Output the [X, Y] coordinate of the center of the cell containing the given text.  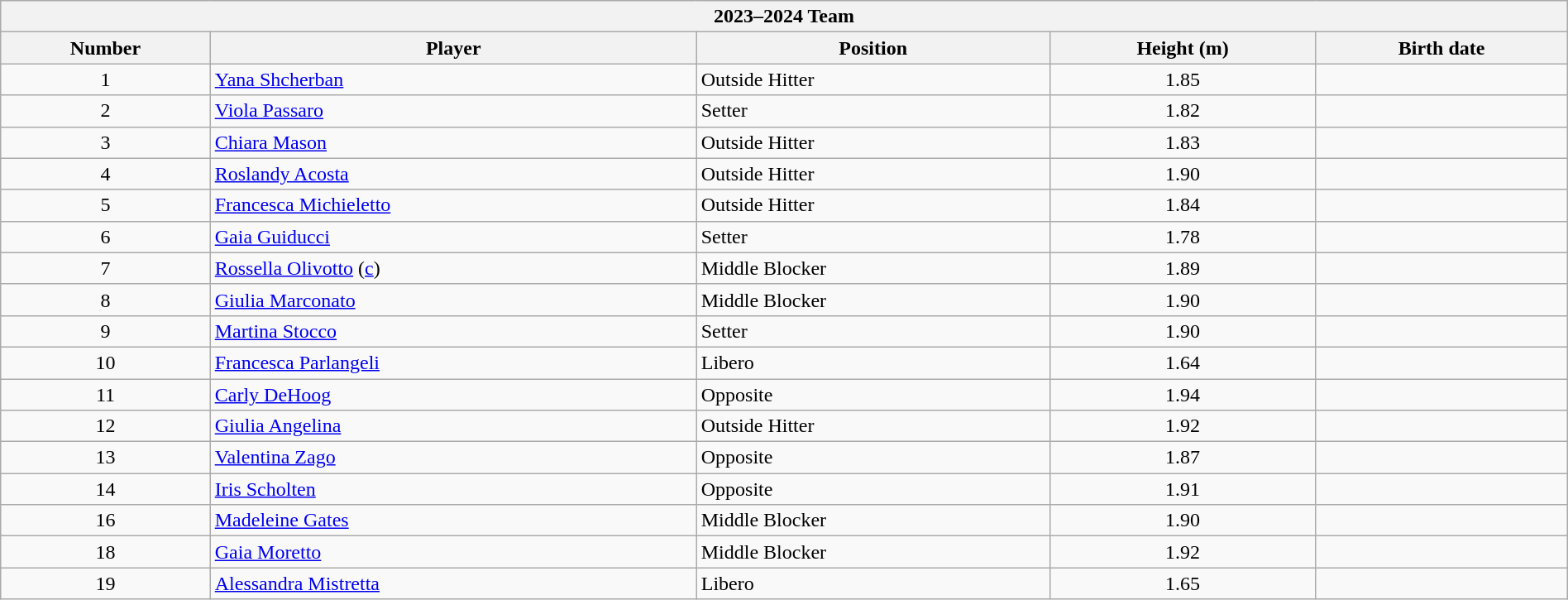
1.82 [1183, 111]
7 [106, 268]
14 [106, 489]
1.89 [1183, 268]
4 [106, 174]
18 [106, 552]
1.87 [1183, 458]
Valentina Zago [453, 458]
1.84 [1183, 205]
Carly DeHoog [453, 395]
Madeleine Gates [453, 521]
13 [106, 458]
Rossella Olivotto (c) [453, 268]
Viola Passaro [453, 111]
Giulia Angelina [453, 426]
Yana Shcherban [453, 79]
9 [106, 331]
Birth date [1441, 48]
19 [106, 583]
1.65 [1183, 583]
16 [106, 521]
1.94 [1183, 395]
Giulia Marconato [453, 300]
Height (m) [1183, 48]
5 [106, 205]
Number [106, 48]
10 [106, 362]
Roslandy Acosta [453, 174]
1.83 [1183, 142]
1.64 [1183, 362]
2 [106, 111]
Iris Scholten [453, 489]
Francesca Michieletto [453, 205]
3 [106, 142]
1 [106, 79]
Chiara Mason [453, 142]
Martina Stocco [453, 331]
1.78 [1183, 237]
11 [106, 395]
1.85 [1183, 79]
2023–2024 Team [784, 17]
Alessandra Mistretta [453, 583]
Gaia Guiducci [453, 237]
Player [453, 48]
Gaia Moretto [453, 552]
Francesca Parlangeli [453, 362]
8 [106, 300]
12 [106, 426]
6 [106, 237]
1.91 [1183, 489]
Position [873, 48]
